Find where the given text appears and provide that cell's center as [x, y] coordinate. 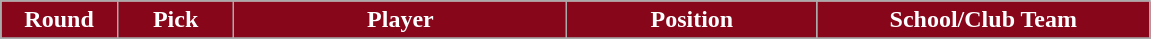
Player [400, 20]
Pick [176, 20]
Position [692, 20]
Round [60, 20]
School/Club Team [984, 20]
